Locate the cell with the specified text and output its [x, y] center coordinate. 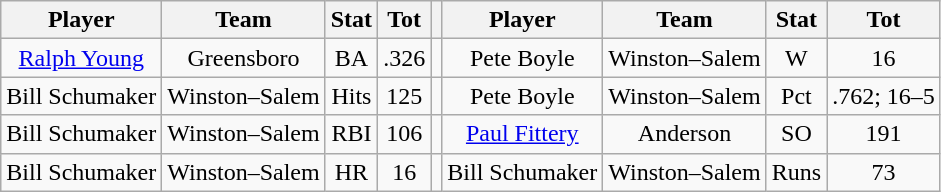
.326 [404, 58]
W [796, 58]
Hits [351, 96]
BA [351, 58]
106 [404, 134]
Runs [796, 172]
Ralph Young [82, 58]
RBI [351, 134]
73 [884, 172]
191 [884, 134]
SO [796, 134]
Paul Fittery [522, 134]
Greensboro [244, 58]
125 [404, 96]
.762; 16–5 [884, 96]
Pct [796, 96]
HR [351, 172]
Anderson [684, 134]
